From the cell containing the given text, extract its center point as [X, Y] coordinate. 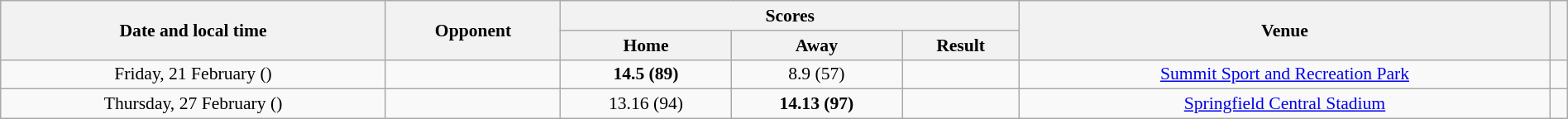
Friday, 21 February () [194, 74]
Summit Sport and Recreation Park [1285, 74]
Away [816, 45]
Home [646, 45]
Scores [791, 16]
13.16 (94) [646, 104]
14.5 (89) [646, 74]
Springfield Central Stadium [1285, 104]
Opponent [473, 30]
Date and local time [194, 30]
Result [961, 45]
14.13 (97) [816, 104]
Thursday, 27 February () [194, 104]
8.9 (57) [816, 74]
Venue [1285, 30]
